Return [x, y] of the center of cell containing provided text 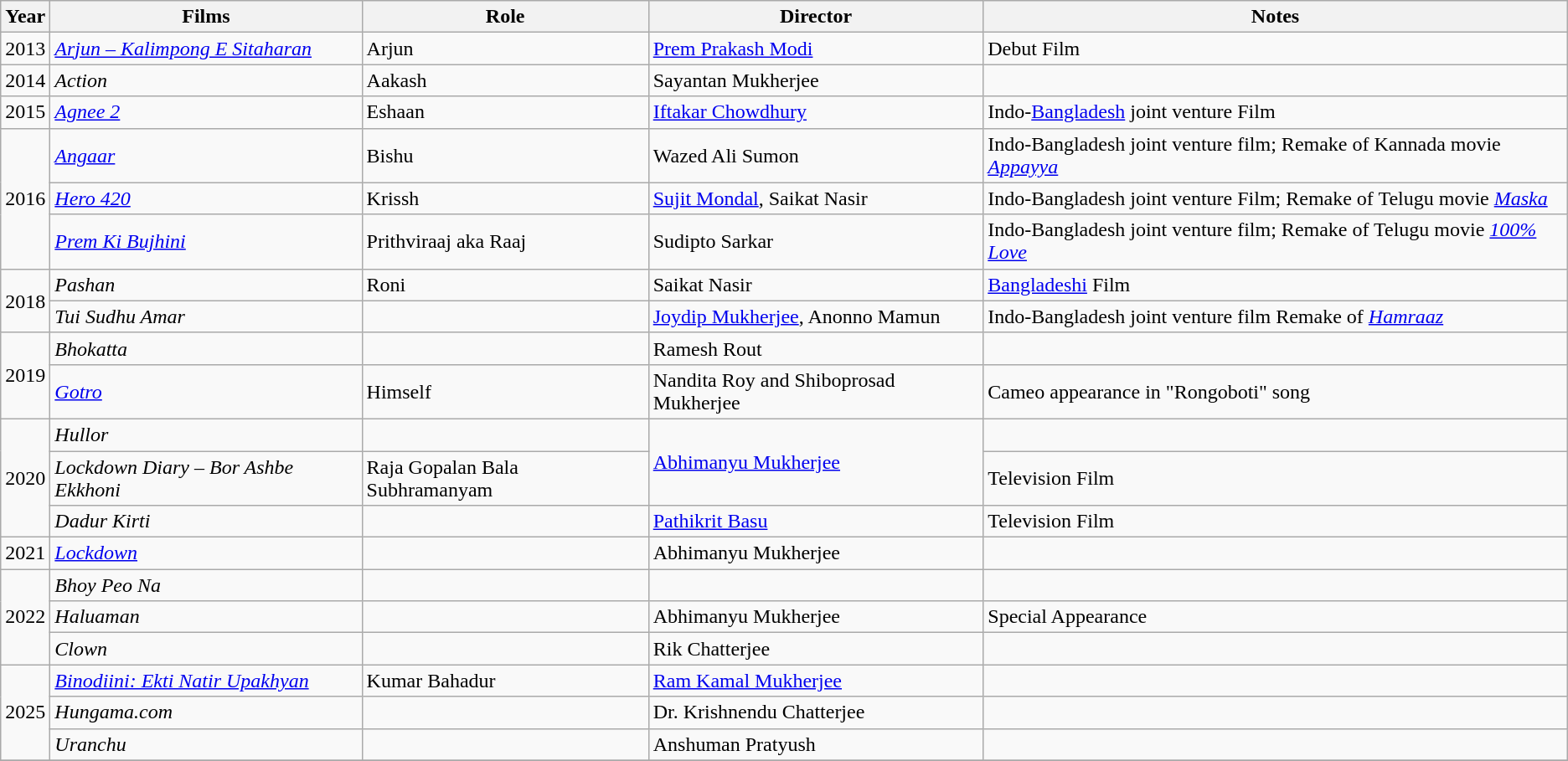
2025 [25, 712]
Arjun – Kalimpong E Sitaharan [206, 49]
Anshuman Pratyush [816, 744]
2014 [25, 80]
Himself [505, 392]
Indo-Bangladesh joint venture film Remake of Hamraaz [1276, 316]
Year [25, 17]
Binodiini: Ekti Natir Upakhyan [206, 681]
Indo-Bangladesh joint venture Film [1276, 112]
Krissh [505, 198]
Uranchu [206, 744]
Cameo appearance in "Rongoboti" song [1276, 392]
Prem Prakash Modi [816, 49]
Dadur Kirti [206, 522]
Indo-Bangladesh joint venture Film; Remake of Telugu movie Maska [1276, 198]
Bishu [505, 156]
Director [816, 17]
Gotro [206, 392]
Pathikrit Basu [816, 522]
Role [505, 17]
2020 [25, 477]
2015 [25, 112]
Nandita Roy and Shiboprosad Mukherjee [816, 392]
Sujit Mondal, Saikat Nasir [816, 198]
2019 [25, 375]
Special Appearance [1276, 617]
Hullor [206, 434]
2016 [25, 198]
Iftakar Chowdhury [816, 112]
Kumar Bahadur [505, 681]
Rik Chatterjee [816, 649]
Ramesh Rout [816, 348]
Indo-Bangladesh joint venture film; Remake of Kannada movie Appayya [1276, 156]
Saikat Nasir [816, 285]
Pashan [206, 285]
Roni [505, 285]
Bhokatta [206, 348]
Joydip Mukherjee, Anonno Mamun [816, 316]
Films [206, 17]
Hero 420 [206, 198]
Eshaan [505, 112]
Action [206, 80]
Indo-Bangladesh joint venture film; Remake of Telugu movie 100% Love [1276, 241]
Notes [1276, 17]
Debut Film [1276, 49]
Haluaman [206, 617]
2018 [25, 301]
Arjun [505, 49]
Angaar [206, 156]
2021 [25, 553]
Clown [206, 649]
Raja Gopalan Bala Subhramanyam [505, 477]
Dr. Krishnendu Chatterjee [816, 712]
Wazed Ali Sumon [816, 156]
Hungama.com [206, 712]
Sudipto Sarkar [816, 241]
2013 [25, 49]
Bangladeshi Film [1276, 285]
Prem Ki Bujhini [206, 241]
Prithviraaj aka Raaj [505, 241]
Tui Sudhu Amar [206, 316]
2022 [25, 617]
Aakash [505, 80]
Lockdown Diary – Bor Ashbe Ekkhoni [206, 477]
Ram Kamal Mukherjee [816, 681]
Agnee 2 [206, 112]
Lockdown [206, 553]
Bhoy Peo Na [206, 585]
Sayantan Mukherjee [816, 80]
